Return [X, Y] of the center of cell containing provided text 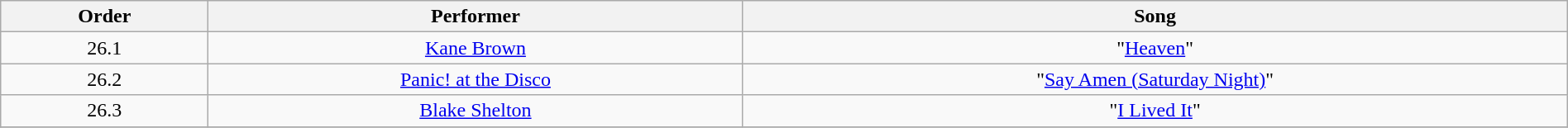
Performer [476, 17]
Panic! at the Disco [476, 79]
"I Lived It" [1154, 111]
"Heaven" [1154, 48]
Order [104, 17]
26.2 [104, 79]
Kane Brown [476, 48]
26.1 [104, 48]
26.3 [104, 111]
"Say Amen (Saturday Night)" [1154, 79]
Song [1154, 17]
Blake Shelton [476, 111]
